Provide the [X, Y] coordinate of the cell's center where the given text is located.  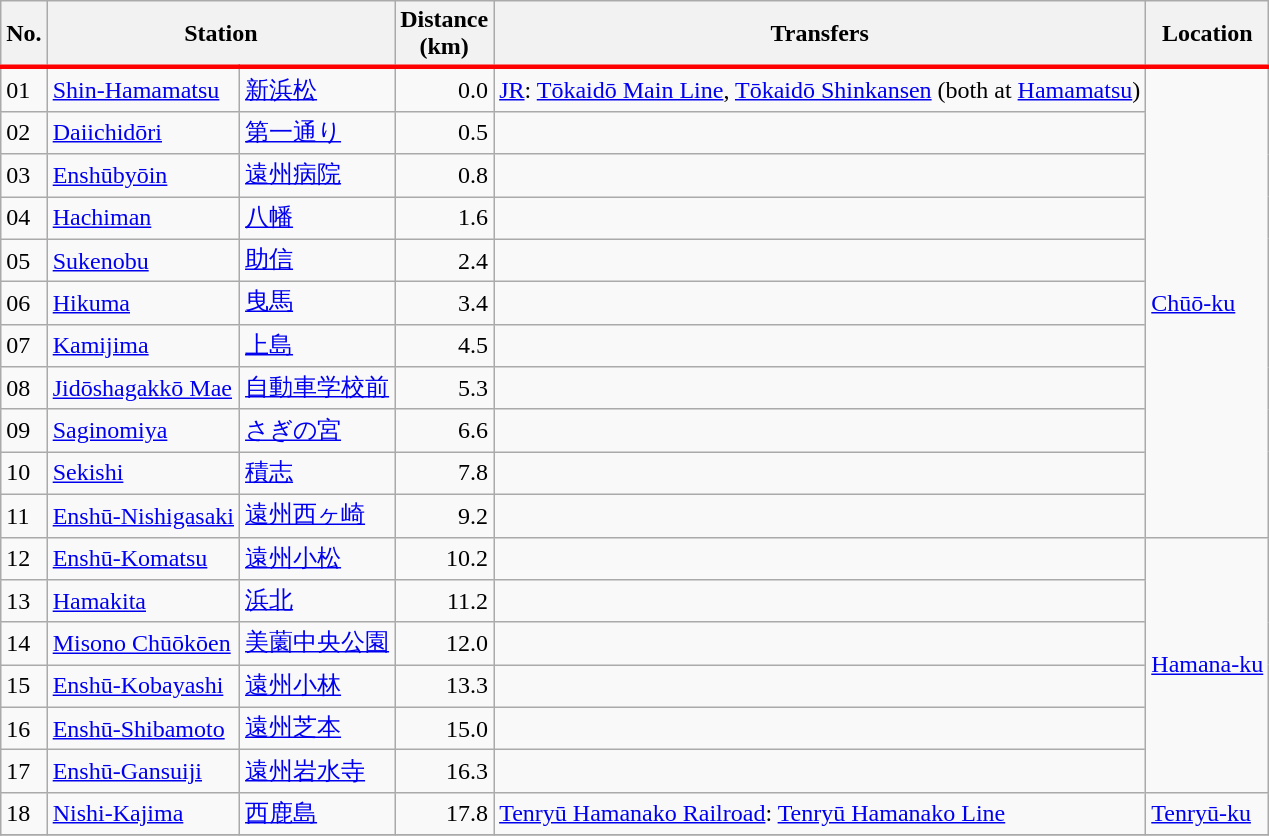
08 [24, 388]
Location [1208, 34]
Sukenobu [143, 260]
15 [24, 686]
07 [24, 346]
Enshūbyōin [143, 176]
曳馬 [318, 304]
13 [24, 602]
12 [24, 558]
Distance(km) [444, 34]
JR: Tōkaidō Main Line, Tōkaidō Shinkansen (both at Hamamatsu) [820, 89]
遠州病院 [318, 176]
Chūō-ku [1208, 302]
02 [24, 132]
05 [24, 260]
自動車学校前 [318, 388]
18 [24, 814]
助信 [318, 260]
11.2 [444, 602]
17.8 [444, 814]
Saginomiya [143, 430]
遠州西ヶ崎 [318, 516]
04 [24, 218]
03 [24, 176]
Tenryū Hamanako Railroad: Tenryū Hamanako Line [820, 814]
美薗中央公園 [318, 644]
09 [24, 430]
浜北 [318, 602]
11 [24, 516]
遠州小松 [318, 558]
17 [24, 772]
Misono Chūōkōen [143, 644]
Transfers [820, 34]
新浜松 [318, 89]
No. [24, 34]
06 [24, 304]
15.0 [444, 728]
16 [24, 728]
西鹿島 [318, 814]
Shin-Hamamatsu [143, 89]
Hachiman [143, 218]
5.3 [444, 388]
Station [220, 34]
Hikuma [143, 304]
遠州岩水寺 [318, 772]
遠州小林 [318, 686]
積志 [318, 474]
Jidōshagakkō Mae [143, 388]
Enshū-Shibamoto [143, 728]
八幡 [318, 218]
0.8 [444, 176]
Enshū-Komatsu [143, 558]
2.4 [444, 260]
Kamijima [143, 346]
Hamakita [143, 602]
第一通り [318, 132]
10.2 [444, 558]
Enshū-Nishigasaki [143, 516]
Sekishi [143, 474]
3.4 [444, 304]
1.6 [444, 218]
Tenryū-ku [1208, 814]
Enshū-Gansuiji [143, 772]
13.3 [444, 686]
4.5 [444, 346]
0.0 [444, 89]
9.2 [444, 516]
0.5 [444, 132]
01 [24, 89]
Hamana-ku [1208, 664]
さぎの宮 [318, 430]
14 [24, 644]
Enshū-Kobayashi [143, 686]
16.3 [444, 772]
遠州芝本 [318, 728]
Nishi-Kajima [143, 814]
Daiichidōri [143, 132]
12.0 [444, 644]
6.6 [444, 430]
7.8 [444, 474]
10 [24, 474]
上島 [318, 346]
